Provide the (X, Y) coordinate of the cell's center where the given text is located.  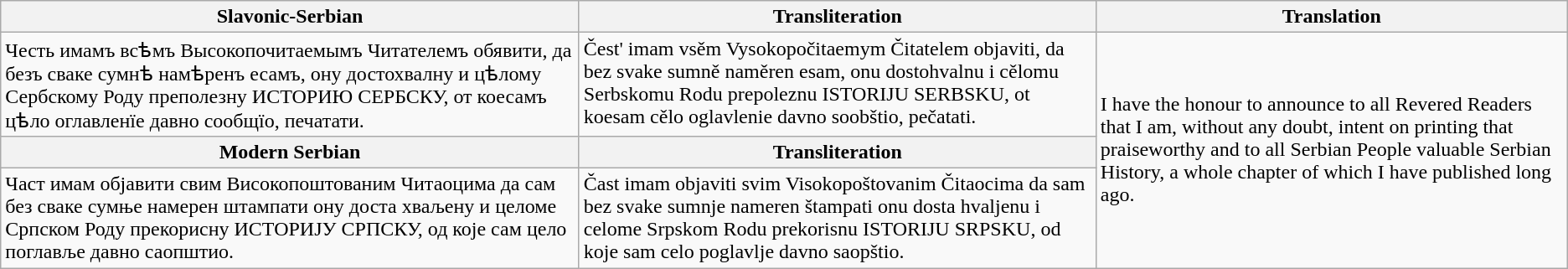
Translation (1332, 17)
Slavonic-Serbian (290, 17)
Modern Serbian (290, 152)
